Pinpoint the cell where the given text exists, returning its [X, Y] midpoint coordinate. 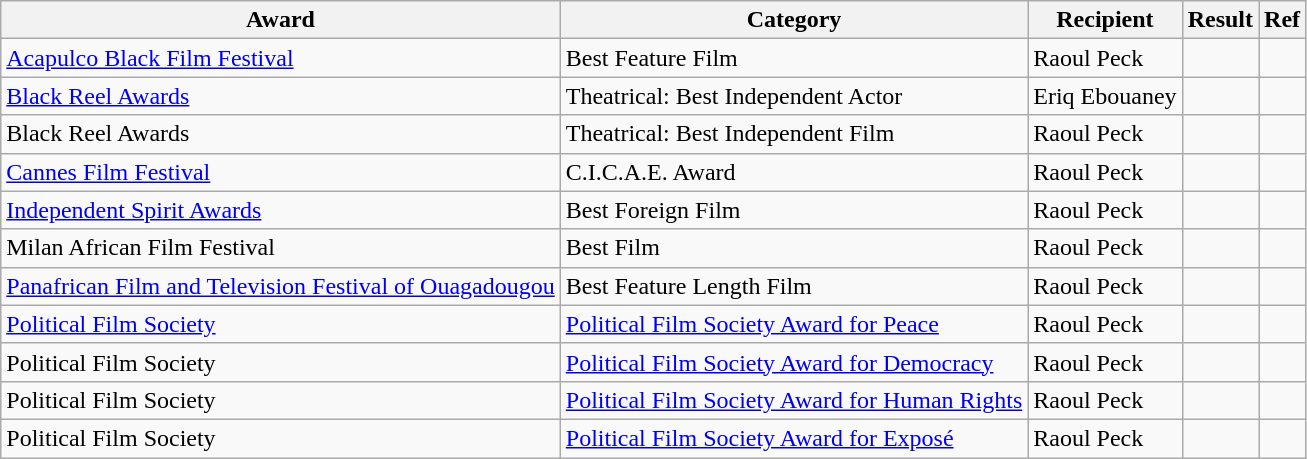
Best Feature Film [794, 58]
Theatrical: Best Independent Film [794, 134]
Independent Spirit Awards [281, 210]
Award [281, 20]
Milan African Film Festival [281, 248]
Cannes Film Festival [281, 172]
Political Film Society Award for Democracy [794, 362]
Best Film [794, 248]
Category [794, 20]
Ref [1282, 20]
Eriq Ebouaney [1105, 96]
C.I.C.A.E. Award [794, 172]
Political Film Society Award for Peace [794, 324]
Political Film Society Award for Human Rights [794, 400]
Best Foreign Film [794, 210]
Political Film Society Award for Exposé [794, 438]
Result [1220, 20]
Theatrical: Best Independent Actor [794, 96]
Acapulco Black Film Festival [281, 58]
Panafrican Film and Television Festival of Ouagadougou [281, 286]
Best Feature Length Film [794, 286]
Recipient [1105, 20]
